Provide the (X, Y) coordinate of the cell's center where the given text is located.  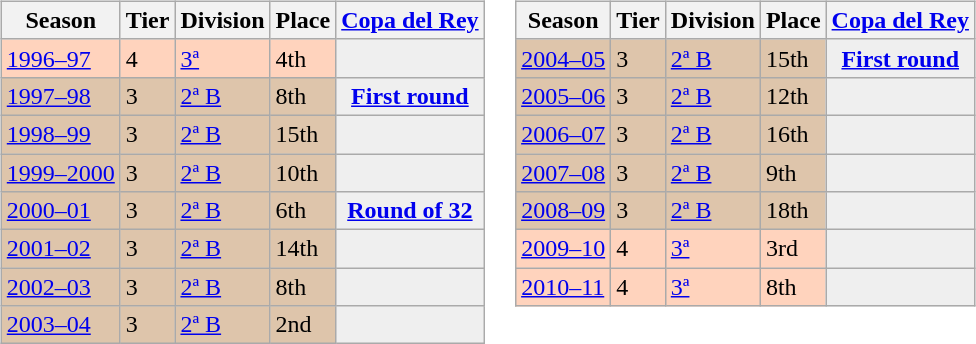
1997–98 (60, 96)
3rd (793, 249)
6th (303, 211)
2004–05 (564, 58)
2007–08 (564, 173)
2000–01 (60, 211)
12th (793, 96)
2nd (303, 325)
2009–10 (564, 249)
2010–11 (564, 287)
1998–99 (60, 134)
1999–2000 (60, 173)
16th (793, 134)
2006–07 (564, 134)
18th (793, 211)
14th (303, 249)
10th (303, 173)
4th (303, 58)
2005–06 (564, 96)
Round of 32 (410, 211)
2003–04 (60, 325)
1996–97 (60, 58)
2008–09 (564, 211)
2002–03 (60, 287)
9th (793, 173)
2001–02 (60, 249)
